Locate the cell with the specified text and output its (X, Y) center coordinate. 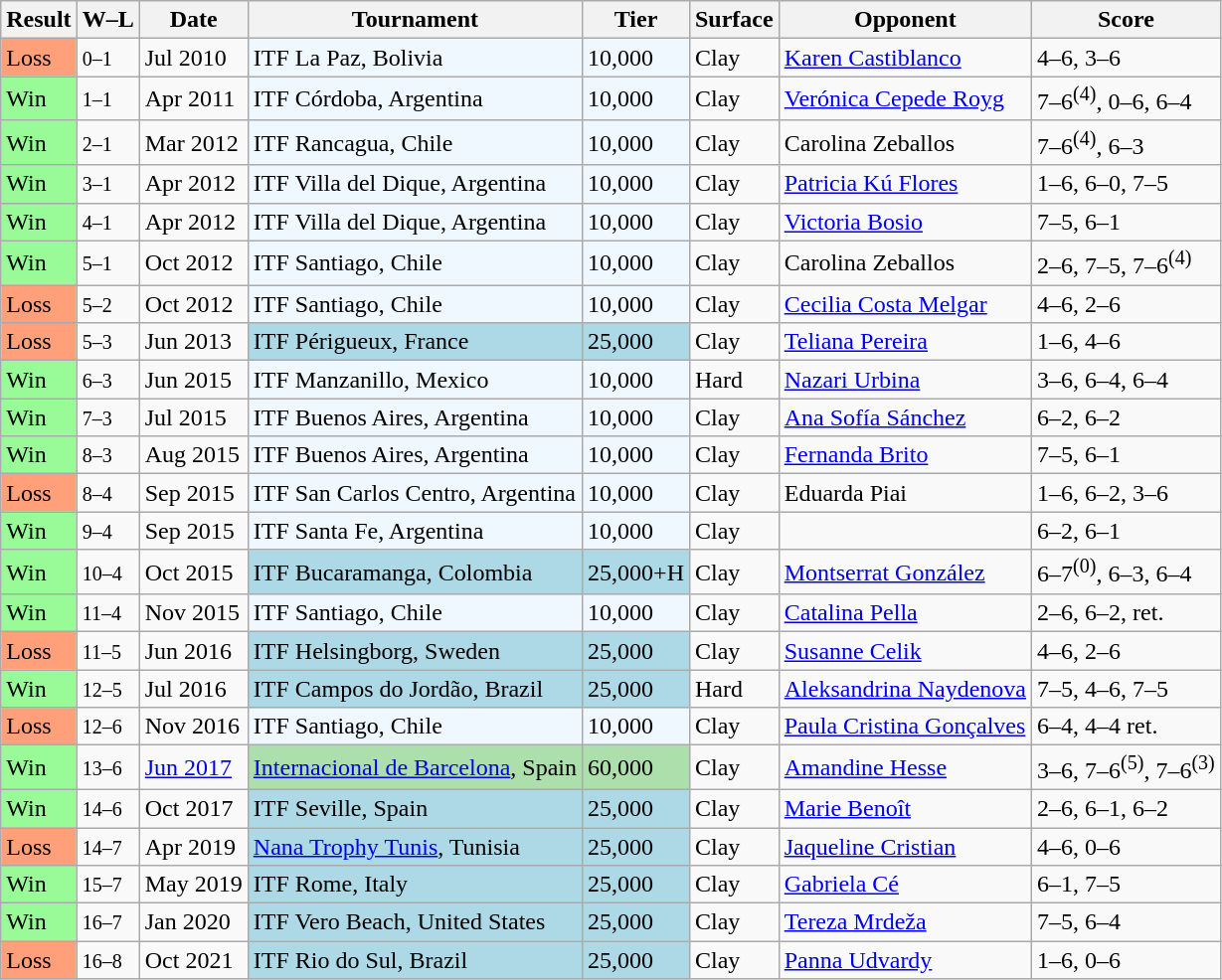
6–2, 6–2 (1127, 417)
5–1 (107, 262)
Aleksandrina Naydenova (905, 689)
Oct 2017 (193, 808)
Nazari Urbina (905, 380)
Verónica Cepede Royg (905, 99)
1–6, 6–2, 3–6 (1127, 493)
14–7 (107, 847)
May 2019 (193, 885)
Karen Castiblanco (905, 58)
1–6, 4–6 (1127, 342)
Eduarda Piai (905, 493)
Montserrat González (905, 572)
Marie Benoît (905, 808)
6–3 (107, 380)
2–6, 6–2, ret. (1127, 613)
Apr 2019 (193, 847)
11–4 (107, 613)
ITF Santa Fe, Argentina (415, 531)
3–6, 6–4, 6–4 (1127, 380)
4–1 (107, 222)
3–6, 7–6(5), 7–6(3) (1127, 767)
ITF Bucaramanga, Colombia (415, 572)
5–2 (107, 304)
2–6, 6–1, 6–2 (1127, 808)
Paula Cristina Gonçalves (905, 727)
Cecilia Costa Melgar (905, 304)
8–4 (107, 493)
Victoria Bosio (905, 222)
5–3 (107, 342)
Aug 2015 (193, 455)
Result (39, 20)
ITF Seville, Spain (415, 808)
Jul 2010 (193, 58)
6–2, 6–1 (1127, 531)
Internacional de Barcelona, Spain (415, 767)
Jun 2016 (193, 651)
4–6, 0–6 (1127, 847)
12–5 (107, 689)
Patricia Kú Flores (905, 184)
ITF Rancagua, Chile (415, 143)
13–6 (107, 767)
ITF Helsingborg, Sweden (415, 651)
3–1 (107, 184)
Tereza Mrdeža (905, 922)
ITF Córdoba, Argentina (415, 99)
Jun 2015 (193, 380)
2–1 (107, 143)
11–5 (107, 651)
60,000 (636, 767)
7–5, 4–6, 7–5 (1127, 689)
Tier (636, 20)
6–1, 7–5 (1127, 885)
7–3 (107, 417)
Mar 2012 (193, 143)
7–6(4), 6–3 (1127, 143)
Jan 2020 (193, 922)
Surface (734, 20)
16–7 (107, 922)
6–7(0), 6–3, 6–4 (1127, 572)
2–6, 7–5, 7–6(4) (1127, 262)
1–6, 6–0, 7–5 (1127, 184)
4–6, 3–6 (1127, 58)
ITF Rio do Sul, Brazil (415, 960)
ITF La Paz, Bolivia (415, 58)
Jun 2017 (193, 767)
8–3 (107, 455)
1–1 (107, 99)
ITF San Carlos Centro, Argentina (415, 493)
9–4 (107, 531)
ITF Campos do Jordão, Brazil (415, 689)
Nov 2015 (193, 613)
Nana Trophy Tunis, Tunisia (415, 847)
Gabriela Cé (905, 885)
Fernanda Brito (905, 455)
14–6 (107, 808)
16–8 (107, 960)
Teliana Pereira (905, 342)
W–L (107, 20)
7–6(4), 0–6, 6–4 (1127, 99)
ITF Périgueux, France (415, 342)
6–4, 4–4 ret. (1127, 727)
Amandine Hesse (905, 767)
ITF Vero Beach, United States (415, 922)
Jun 2013 (193, 342)
25,000+H (636, 572)
Oct 2021 (193, 960)
Date (193, 20)
12–6 (107, 727)
Catalina Pella (905, 613)
Jul 2016 (193, 689)
Oct 2015 (193, 572)
10–4 (107, 572)
15–7 (107, 885)
Tournament (415, 20)
7–5, 6–4 (1127, 922)
Score (1127, 20)
0–1 (107, 58)
ITF Rome, Italy (415, 885)
Jul 2015 (193, 417)
Jaqueline Cristian (905, 847)
Panna Udvardy (905, 960)
1–6, 0–6 (1127, 960)
Ana Sofía Sánchez (905, 417)
Susanne Celik (905, 651)
Apr 2011 (193, 99)
Nov 2016 (193, 727)
Opponent (905, 20)
ITF Manzanillo, Mexico (415, 380)
